Determine the (x, y) coordinate at the center of the cell enclosing the given text.  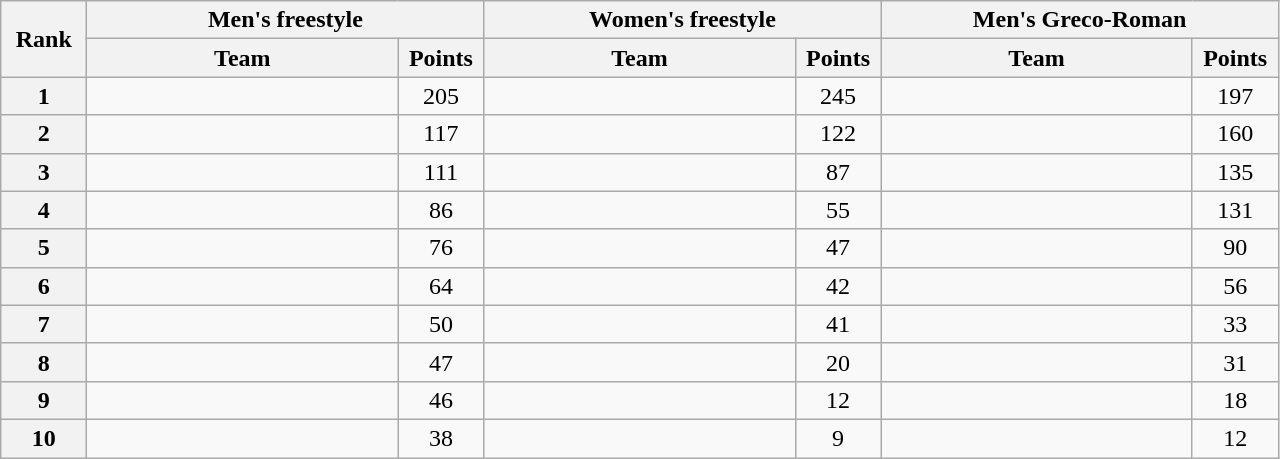
111 (441, 172)
76 (441, 248)
5 (44, 248)
197 (1235, 96)
4 (44, 210)
3 (44, 172)
131 (1235, 210)
Men's Greco-Roman (1080, 20)
160 (1235, 134)
64 (441, 286)
42 (838, 286)
2 (44, 134)
6 (44, 286)
33 (1235, 324)
38 (441, 438)
122 (838, 134)
50 (441, 324)
55 (838, 210)
31 (1235, 362)
18 (1235, 400)
245 (838, 96)
86 (441, 210)
Rank (44, 39)
90 (1235, 248)
41 (838, 324)
Men's freestyle (286, 20)
20 (838, 362)
56 (1235, 286)
46 (441, 400)
87 (838, 172)
8 (44, 362)
205 (441, 96)
Women's freestyle (682, 20)
10 (44, 438)
117 (441, 134)
1 (44, 96)
135 (1235, 172)
7 (44, 324)
